Provide the (X, Y) coordinate of the cell's center where the given text is located.  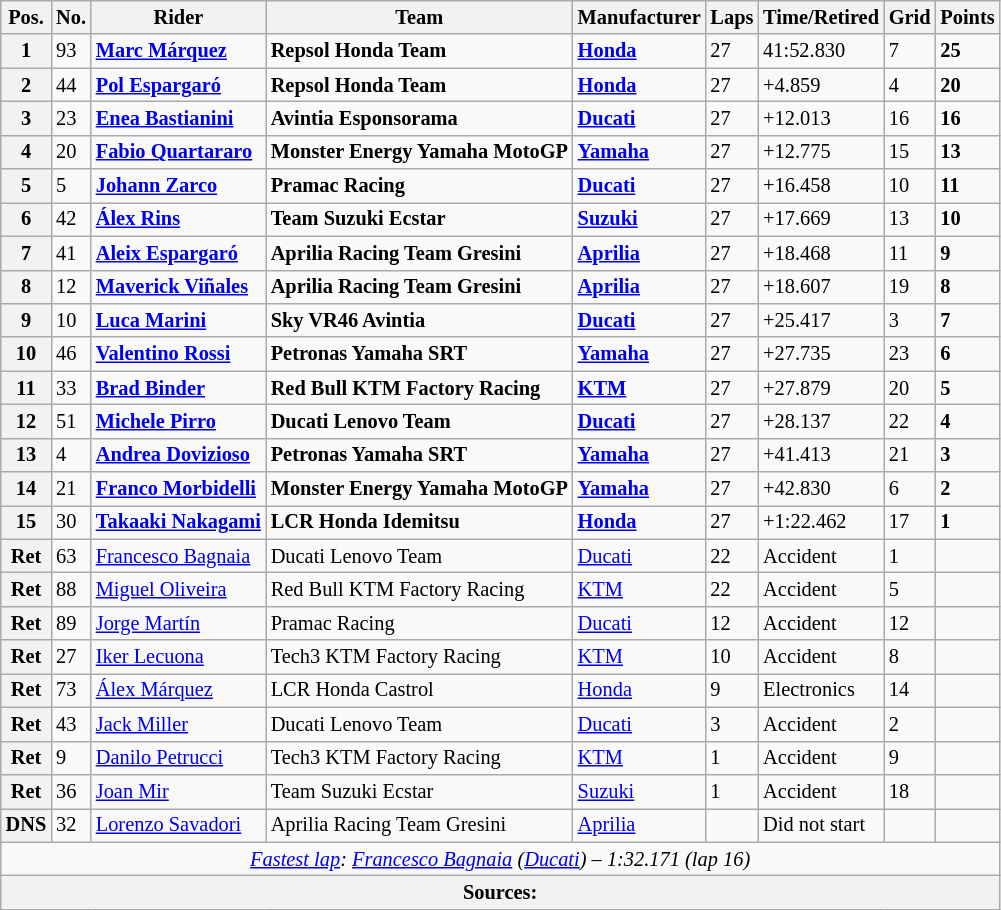
Álex Márquez (178, 690)
Marc Márquez (178, 51)
+12.775 (821, 152)
Joan Mir (178, 791)
Jorge Martín (178, 623)
63 (71, 556)
Laps (732, 17)
Franco Morbidelli (178, 489)
DNS (26, 825)
+41.413 (821, 455)
Pos. (26, 17)
Sky VR46 Avintia (420, 320)
Danilo Petrucci (178, 758)
51 (71, 421)
Manufacturer (640, 17)
43 (71, 724)
89 (71, 623)
+17.669 (821, 219)
Sources: (500, 892)
Rider (178, 17)
LCR Honda Idemitsu (420, 522)
Lorenzo Savadori (178, 825)
+4.859 (821, 85)
30 (71, 522)
Electronics (821, 690)
46 (71, 354)
Michele Pirro (178, 421)
Maverick Viñales (178, 287)
+27.735 (821, 354)
+28.137 (821, 421)
Jack Miller (178, 724)
18 (910, 791)
Fastest lap: Francesco Bagnaia (Ducati) – 1:32.171 (lap 16) (500, 859)
+27.879 (821, 388)
Andrea Dovizioso (178, 455)
No. (71, 17)
Francesco Bagnaia (178, 556)
Points (967, 17)
Pol Espargaró (178, 85)
Álex Rins (178, 219)
Valentino Rossi (178, 354)
93 (71, 51)
73 (71, 690)
Team (420, 17)
Time/Retired (821, 17)
88 (71, 589)
+18.468 (821, 253)
Miguel Oliveira (178, 589)
Fabio Quartararo (178, 152)
41:52.830 (821, 51)
Brad Binder (178, 388)
41 (71, 253)
Avintia Esponsorama (420, 118)
Aleix Espargaró (178, 253)
Johann Zarco (178, 186)
+1:22.462 (821, 522)
33 (71, 388)
Luca Marini (178, 320)
42 (71, 219)
+25.417 (821, 320)
Takaaki Nakagami (178, 522)
+18.607 (821, 287)
Enea Bastianini (178, 118)
17 (910, 522)
Iker Lecuona (178, 657)
+12.013 (821, 118)
Did not start (821, 825)
19 (910, 287)
25 (967, 51)
36 (71, 791)
32 (71, 825)
LCR Honda Castrol (420, 690)
44 (71, 85)
Grid (910, 17)
+16.458 (821, 186)
+42.830 (821, 489)
